Return [x, y] of the center of cell containing provided text 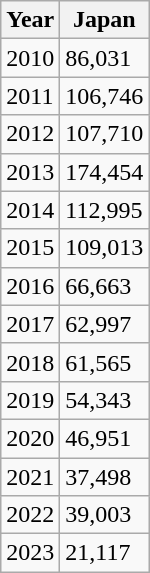
61,565 [104, 362]
2013 [30, 172]
109,013 [104, 248]
21,117 [104, 553]
54,343 [104, 400]
2023 [30, 553]
2022 [30, 515]
2015 [30, 248]
Year [30, 20]
2019 [30, 400]
174,454 [104, 172]
2018 [30, 362]
2014 [30, 210]
2010 [30, 58]
2017 [30, 324]
2021 [30, 477]
Japan [104, 20]
2011 [30, 96]
107,710 [104, 134]
37,498 [104, 477]
86,031 [104, 58]
2016 [30, 286]
39,003 [104, 515]
2012 [30, 134]
112,995 [104, 210]
66,663 [104, 286]
62,997 [104, 324]
46,951 [104, 438]
2020 [30, 438]
106,746 [104, 96]
